Locate the cell with the specified text and output its (X, Y) center coordinate. 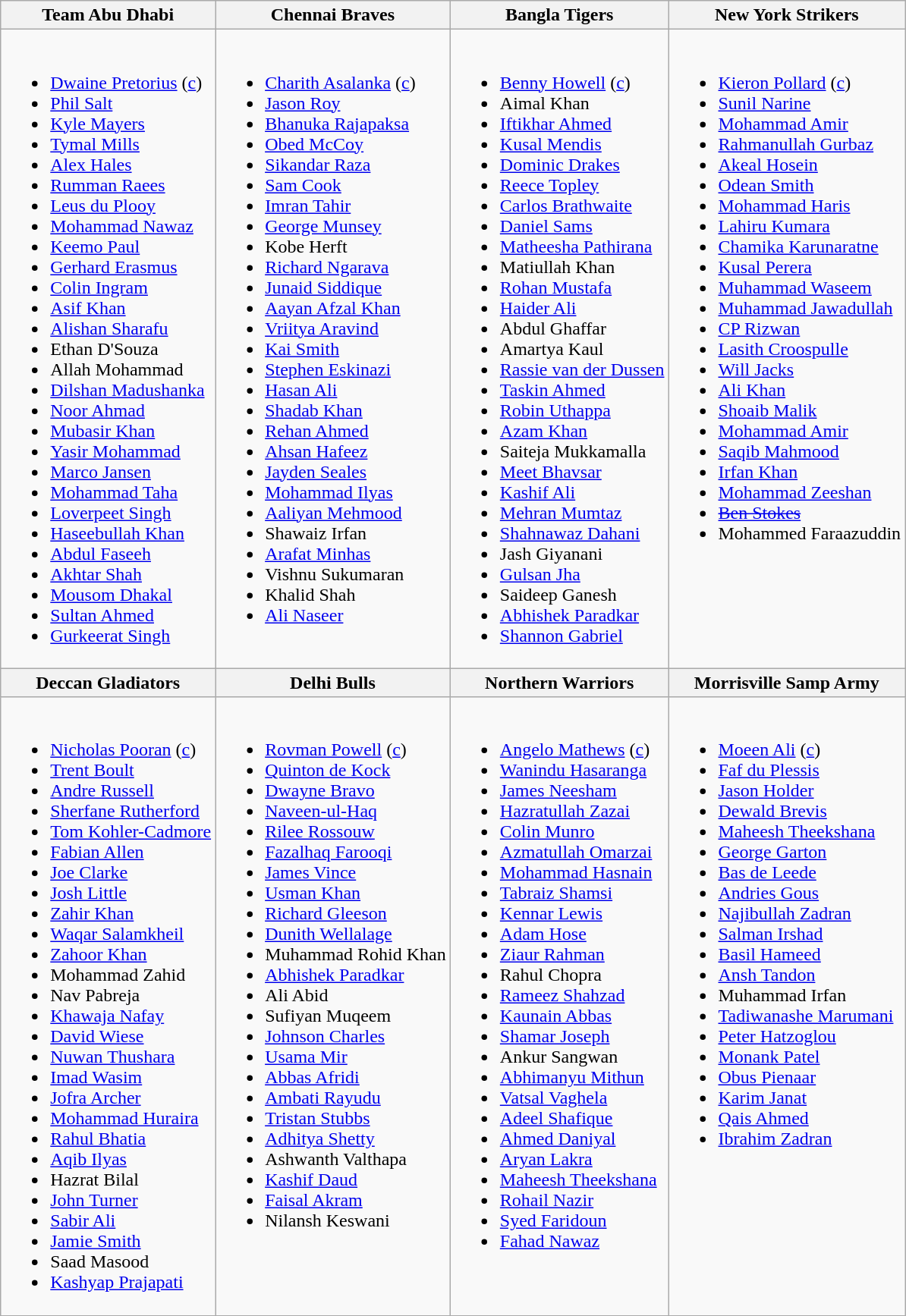
Morrisville Samp Army (787, 683)
Chennai Braves (333, 15)
Deccan Gladiators (108, 683)
Bangla Tigers (559, 15)
New York Strikers (787, 15)
Delhi Bulls (333, 683)
Northern Warriors (559, 683)
Team Abu Dhabi (108, 15)
